Extract the (X, Y) coordinate from the center of the cell holding the provided text.  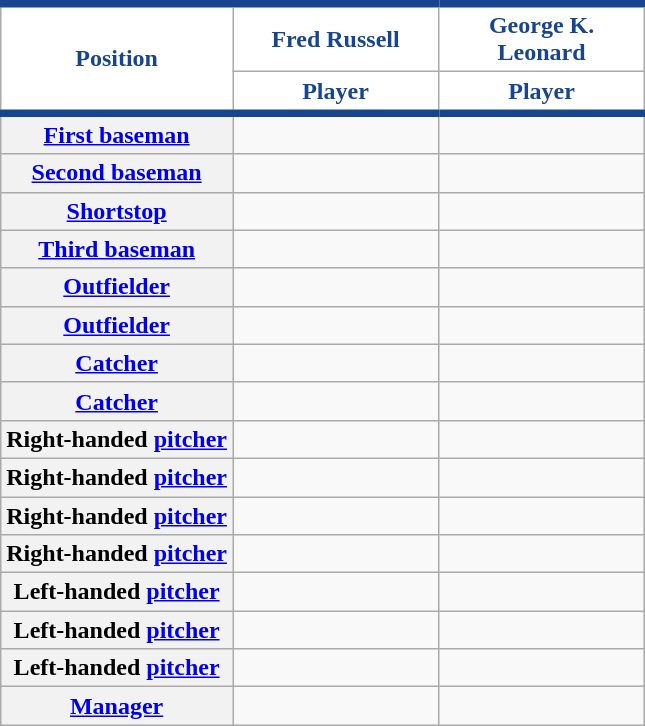
Third baseman (117, 249)
First baseman (117, 134)
George K. Leonard (542, 38)
Second baseman (117, 173)
Shortstop (117, 211)
Position (117, 58)
Fred Russell (335, 38)
Manager (117, 706)
